Capture the cell that displays the provided text and extract its (X, Y) central coordinate. 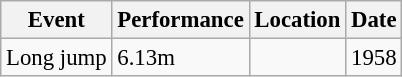
6.13m (180, 58)
Performance (180, 20)
1958 (374, 58)
Location (298, 20)
Event (56, 20)
Date (374, 20)
Long jump (56, 58)
